Extract the (X, Y) coordinate from the center of the cell holding the provided text.  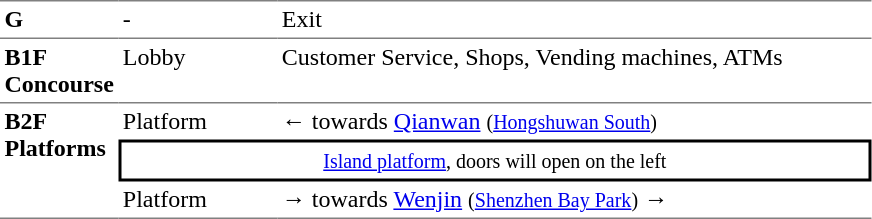
B1FConcourse (59, 71)
G (59, 19)
Platform (198, 122)
- (198, 19)
Lobby (198, 71)
← towards Qianwan (Hongshuwan South) (574, 122)
Island platform, doors will open on the left (494, 161)
Customer Service, Shops, Vending machines, ATMs (574, 71)
Exit (574, 19)
